From the cell containing the given text, extract its center point as [x, y] coordinate. 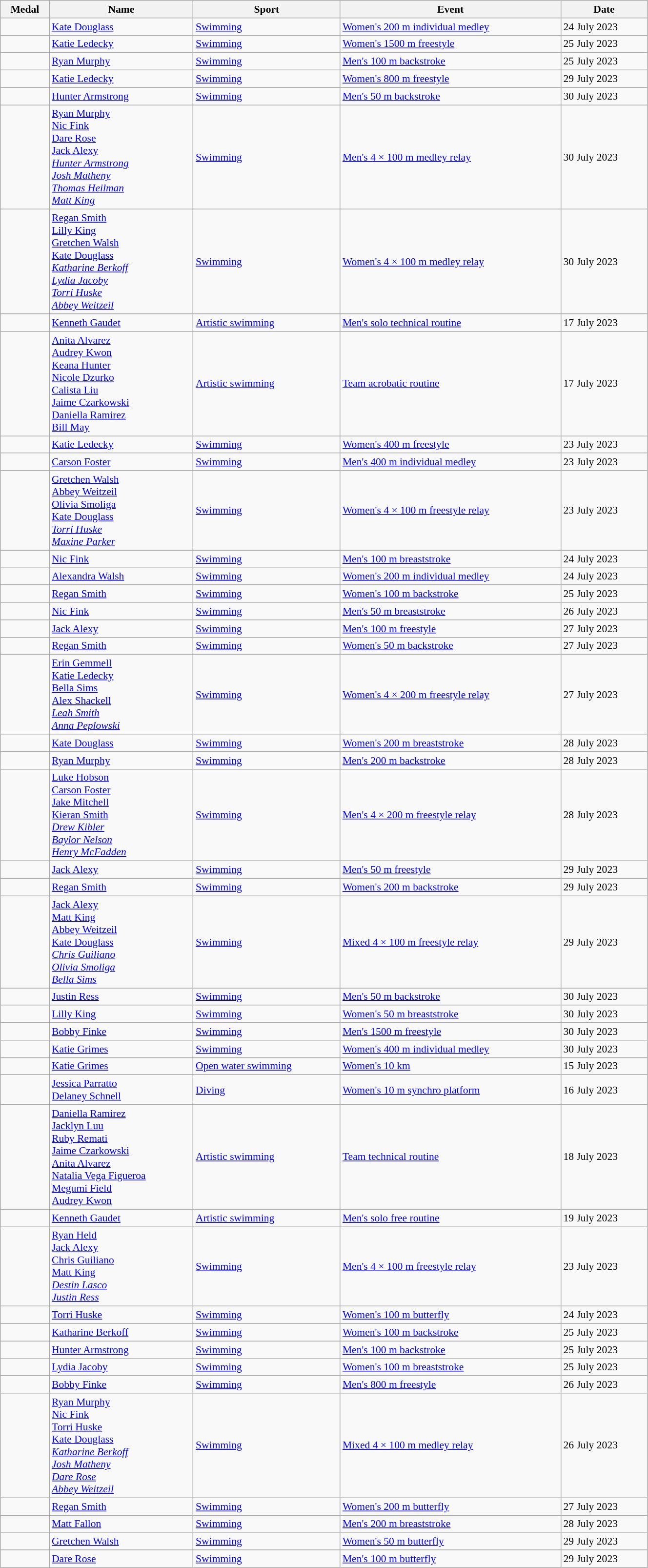
Justin Ress [121, 997]
Team acrobatic routine [451, 384]
Women's 50 m breaststroke [451, 1014]
Jack AlexyMatt KingAbbey WeitzeilKate DouglassChris GuilianoOlivia SmoligaBella Sims [121, 942]
Erin GemmellKatie LedeckyBella SimsAlex ShackellLeah SmithAnna Peplowski [121, 694]
18 July 2023 [604, 1157]
Ryan MurphyNic FinkDare RoseJack AlexyHunter ArmstrongJosh MathenyThomas HeilmanMatt King [121, 157]
Men's 200 m backstroke [451, 761]
Men's 400 m individual medley [451, 462]
Sport [266, 9]
Diving [266, 1090]
Lilly King [121, 1014]
Anita Alvarez Audrey Kwon Keana Hunter Nicole Dzurko Calista Liu Jaime Czarkowski Daniella Ramirez Bill May [121, 384]
Men's 50 m freestyle [451, 870]
Dare Rose [121, 1559]
Team technical routine [451, 1157]
Women's 1500 m freestyle [451, 44]
Women's 200 m breaststroke [451, 743]
Katharine Berkoff [121, 1333]
Men's 4 × 200 m freestyle relay [451, 815]
Women's 50 m backstroke [451, 646]
Men's solo technical routine [451, 323]
19 July 2023 [604, 1218]
Ryan MurphyNic FinkTorri HuskeKate DouglassKatharine BerkoffJosh MathenyDare RoseAbbey Weitzeil [121, 1445]
Mixed 4 × 100 m medley relay [451, 1445]
Women's 50 m butterfly [451, 1542]
Lydia Jacoby [121, 1367]
Men's 200 m breaststroke [451, 1524]
Alexandra Walsh [121, 577]
Gretchen Walsh [121, 1542]
Women's 4 × 100 m medley relay [451, 262]
Men's 100 m breaststroke [451, 559]
Torri Huske [121, 1315]
Date [604, 9]
Event [451, 9]
Men's 50 m breaststroke [451, 611]
Carson Foster [121, 462]
15 July 2023 [604, 1066]
Jessica ParrattoDelaney Schnell [121, 1090]
Women's 400 m individual medley [451, 1049]
Mixed 4 × 100 m freestyle relay [451, 942]
16 July 2023 [604, 1090]
Medal [25, 9]
Men's 100 m butterfly [451, 1559]
Men's 800 m freestyle [451, 1385]
Men's 100 m freestyle [451, 629]
Women's 10 m synchro platform [451, 1090]
Men's 4 × 100 m freestyle relay [451, 1266]
Daniella Ramirez Jacklyn Luu Ruby Remati Jaime Czarkowski Anita Alvarez Natalia Vega Figueroa Megumi Field Audrey Kwon [121, 1157]
Women's 100 m butterfly [451, 1315]
Luke Hobson Carson Foster Jake Mitchell Kieran Smith Drew Kibler Baylor NelsonHenry McFadden [121, 815]
Men's 4 × 100 m medley relay [451, 157]
Women's 200 m butterfly [451, 1506]
Women's 100 m breaststroke [451, 1367]
Men's solo free routine [451, 1218]
Men's 1500 m freestyle [451, 1032]
Women's 400 m freestyle [451, 445]
Women's 800 m freestyle [451, 79]
Open water swimming [266, 1066]
Women's 10 km [451, 1066]
Women's 4 × 100 m freestyle relay [451, 511]
Gretchen Walsh Abbey Weitzeil Olivia Smoliga Kate Douglass Torri Huske Maxine Parker [121, 511]
Matt Fallon [121, 1524]
Women's 4 × 200 m freestyle relay [451, 694]
Ryan Held Jack Alexy Chris Guiliano Matt King Destin Lasco Justin Ress [121, 1266]
Name [121, 9]
Women's 200 m backstroke [451, 887]
Regan SmithLilly KingGretchen WalshKate DouglassKatharine BerkoffLydia JacobyTorri HuskeAbbey Weitzeil [121, 262]
